Locate the cell with the specified text and output its [X, Y] center coordinate. 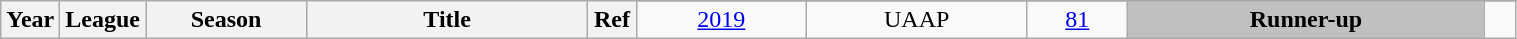
Runner-up [1306, 20]
Season [226, 20]
2019 [721, 20]
Year [30, 20]
Ref [612, 20]
Title [448, 20]
81 [1078, 20]
League [103, 20]
UAAP [917, 20]
